Return (x, y) of the center of cell containing provided text 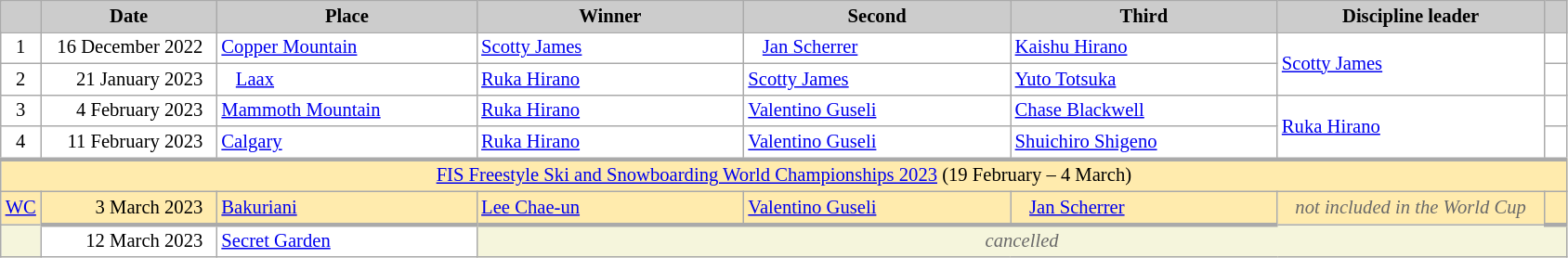
3 (20, 110)
Lee Chae-un (609, 208)
Chase Blackwell (1144, 110)
Laax (346, 79)
Place (346, 16)
Date (129, 16)
Discipline leader (1410, 16)
21 January 2023 (129, 79)
Kaishu Hirano (1144, 47)
not included in the World Cup (1410, 208)
FIS Freestyle Ski and Snowboarding World Championships 2023 (19 February – 4 March) (784, 174)
Winner (609, 16)
4 February 2023 (129, 110)
Bakuriani (346, 208)
1 (20, 47)
12 March 2023 (129, 239)
2 (20, 79)
Shuichiro Shigeno (1144, 143)
cancelled (1022, 239)
3 March 2023 (129, 208)
11 February 2023 (129, 143)
Second (877, 16)
Copper Mountain (346, 47)
Third (1144, 16)
WC (20, 208)
Mammoth Mountain (346, 110)
16 December 2022 (129, 47)
Secret Garden (346, 239)
Yuto Totsuka (1144, 79)
4 (20, 143)
Calgary (346, 143)
